Capture the cell that displays the provided text and extract its [X, Y] central coordinate. 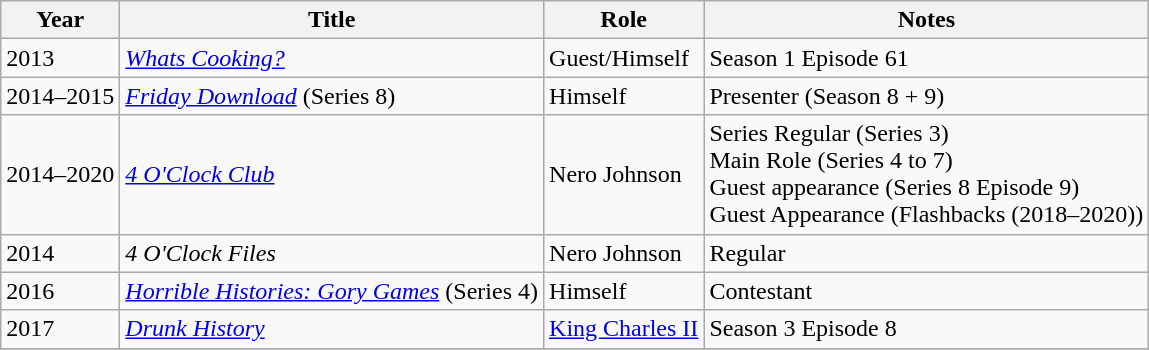
Title [332, 20]
2014 [60, 253]
Regular [926, 253]
Presenter (Season 8 + 9) [926, 96]
Series Regular (Series 3)Main Role (Series 4 to 7)Guest appearance (Series 8 Episode 9)Guest Appearance (Flashbacks (2018–2020)) [926, 174]
Season 1 Episode 61 [926, 58]
Horrible Histories: Gory Games (Series 4) [332, 291]
2017 [60, 329]
Whats Cooking? [332, 58]
Notes [926, 20]
Season 3 Episode 8 [926, 329]
Year [60, 20]
2016 [60, 291]
Role [624, 20]
2014–2020 [60, 174]
Contestant [926, 291]
King Charles II [624, 329]
2014–2015 [60, 96]
Guest/Himself [624, 58]
4 O'Clock Files [332, 253]
Friday Download (Series 8) [332, 96]
2013 [60, 58]
Drunk History [332, 329]
4 O'Clock Club [332, 174]
